Find where the given text appears and provide that cell's center as (X, Y) coordinate. 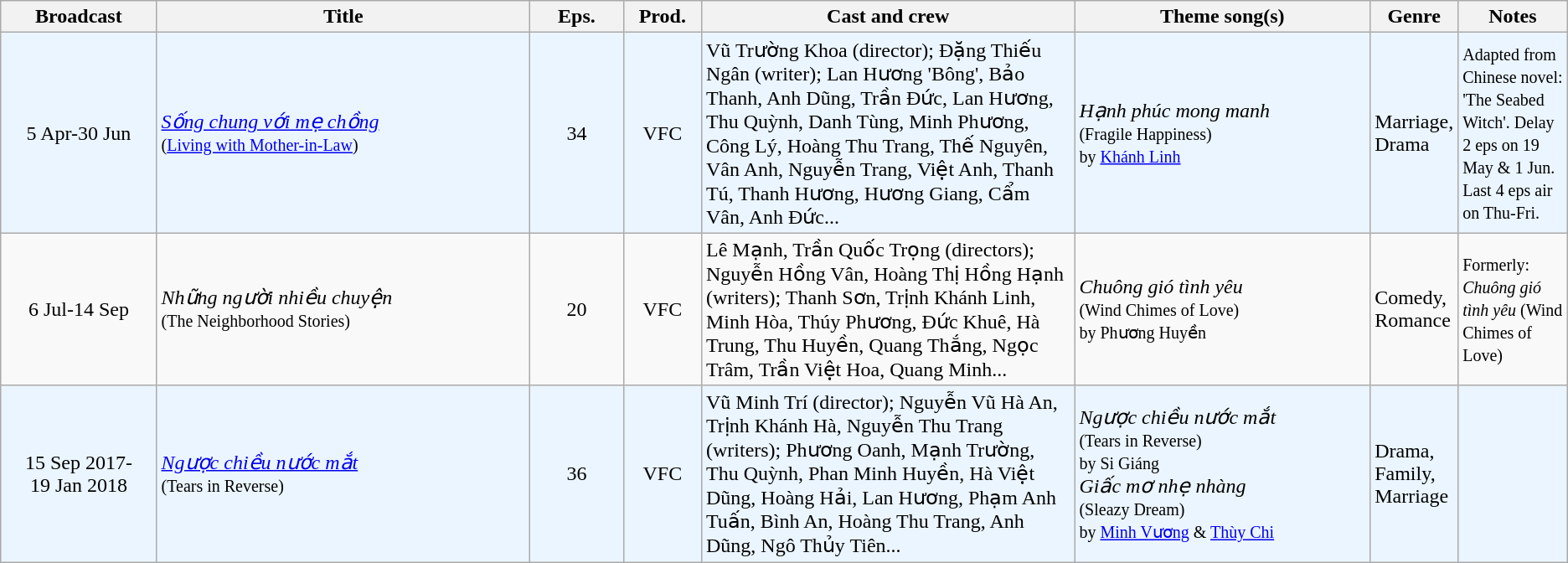
Marriage, Drama (1414, 132)
15 Sep 2017-19 Jan 2018 (79, 474)
Notes (1513, 17)
Genre (1414, 17)
Broadcast (79, 17)
5 Apr-30 Jun (79, 132)
Hạnh phúc mong manh (Fragile Happiness)by Khánh Linh (1223, 132)
Sống chung với mẹ chồng (Living with Mother-in-Law) (343, 132)
Comedy, Romance (1414, 309)
20 (577, 309)
36 (577, 474)
Ngược chiều nước mắt (Tears in Reverse)by Si GiángGiấc mơ nhẹ nhàng (Sleazy Dream)by Minh Vương & Thùy Chi (1223, 474)
6 Jul-14 Sep (79, 309)
34 (577, 132)
Formerly: Chuông gió tình yêu (Wind Chimes of Love) (1513, 309)
Eps. (577, 17)
Những người nhiều chuyện (The Neighborhood Stories) (343, 309)
Drama, Family, Marriage (1414, 474)
Theme song(s) (1223, 17)
Adapted from Chinese novel: 'The Seabed Witch'. Delay 2 eps on 19 May & 1 Jun. Last 4 eps air on Thu-Fri. (1513, 132)
Chuông gió tình yêu (Wind Chimes of Love)by Phương Huyền (1223, 309)
Ngược chiều nước mắt (Tears in Reverse) (343, 474)
Title (343, 17)
Prod. (662, 17)
Cast and crew (888, 17)
